Determine the [x, y] coordinate at the center of the cell enclosing the given text.  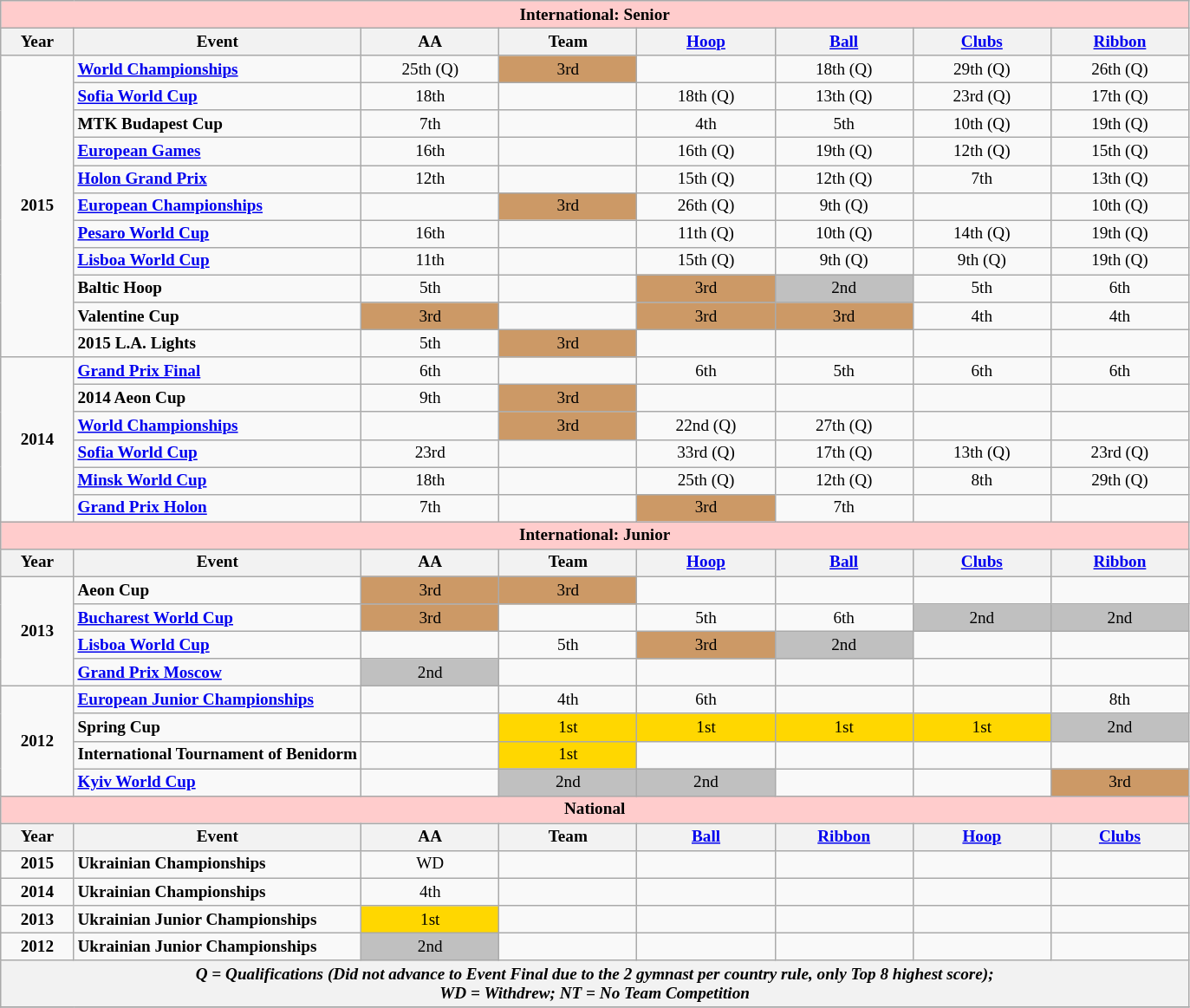
European Games [218, 152]
11th [430, 261]
European Junior Championships [218, 700]
Bucharest World Cup [218, 618]
Grand Prix Final [218, 371]
Baltic Hoop [218, 289]
Spring Cup [218, 727]
9th [430, 399]
WD [430, 864]
11th (Q) [706, 234]
33rd (Q) [706, 453]
22nd (Q) [706, 426]
Aeon Cup [218, 590]
International: Junior [595, 536]
Minsk World Cup [218, 480]
Pesaro World Cup [218, 234]
2014 Aeon Cup [218, 399]
National [595, 810]
16th (Q) [706, 152]
Valentine Cup [218, 316]
International: Senior [595, 15]
23rd [430, 453]
Grand Prix Moscow [218, 673]
14th (Q) [981, 234]
Kyiv World Cup [218, 782]
27th (Q) [844, 426]
12th [430, 179]
International Tournament of Benidorm [218, 755]
European Championships [218, 206]
Holon Grand Prix [218, 179]
2015 L.A. Lights [218, 343]
MTK Budapest Cup [218, 124]
Grand Prix Holon [218, 508]
